From the cell containing the given text, extract its center point as (x, y) coordinate. 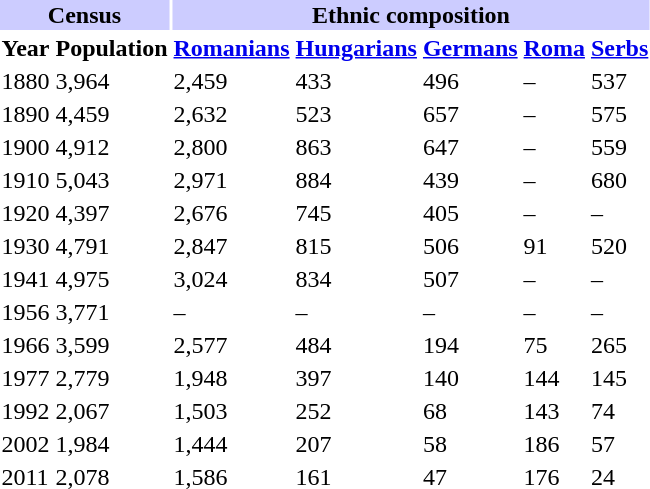
3,599 (112, 345)
207 (356, 444)
74 (619, 411)
506 (470, 246)
1910 (26, 180)
194 (470, 345)
496 (470, 81)
1920 (26, 213)
2,067 (112, 411)
4,791 (112, 246)
2,800 (232, 147)
Population (112, 48)
657 (470, 114)
2,577 (232, 345)
4,975 (112, 279)
3,024 (232, 279)
144 (554, 378)
834 (356, 279)
433 (356, 81)
3,771 (112, 312)
Hungarians (356, 48)
1890 (26, 114)
4,397 (112, 213)
484 (356, 345)
1930 (26, 246)
68 (470, 411)
58 (470, 444)
Census (84, 15)
1992 (26, 411)
1966 (26, 345)
Ethnic composition (411, 15)
680 (619, 180)
863 (356, 147)
252 (356, 411)
2,847 (232, 246)
1956 (26, 312)
57 (619, 444)
140 (470, 378)
2,632 (232, 114)
1,444 (232, 444)
4,912 (112, 147)
143 (554, 411)
1977 (26, 378)
265 (619, 345)
1,948 (232, 378)
Year (26, 48)
2,779 (112, 378)
405 (470, 213)
Serbs (619, 48)
439 (470, 180)
884 (356, 180)
520 (619, 246)
815 (356, 246)
1,984 (112, 444)
5,043 (112, 180)
4,459 (112, 114)
537 (619, 81)
Germans (470, 48)
523 (356, 114)
75 (554, 345)
2002 (26, 444)
Romanians (232, 48)
2,971 (232, 180)
1880 (26, 81)
2,676 (232, 213)
745 (356, 213)
3,964 (112, 81)
1900 (26, 147)
559 (619, 147)
1941 (26, 279)
575 (619, 114)
Roma (554, 48)
145 (619, 378)
1,503 (232, 411)
186 (554, 444)
2,459 (232, 81)
91 (554, 246)
507 (470, 279)
397 (356, 378)
647 (470, 147)
